From the cell containing the given text, extract its center point as [X, Y] coordinate. 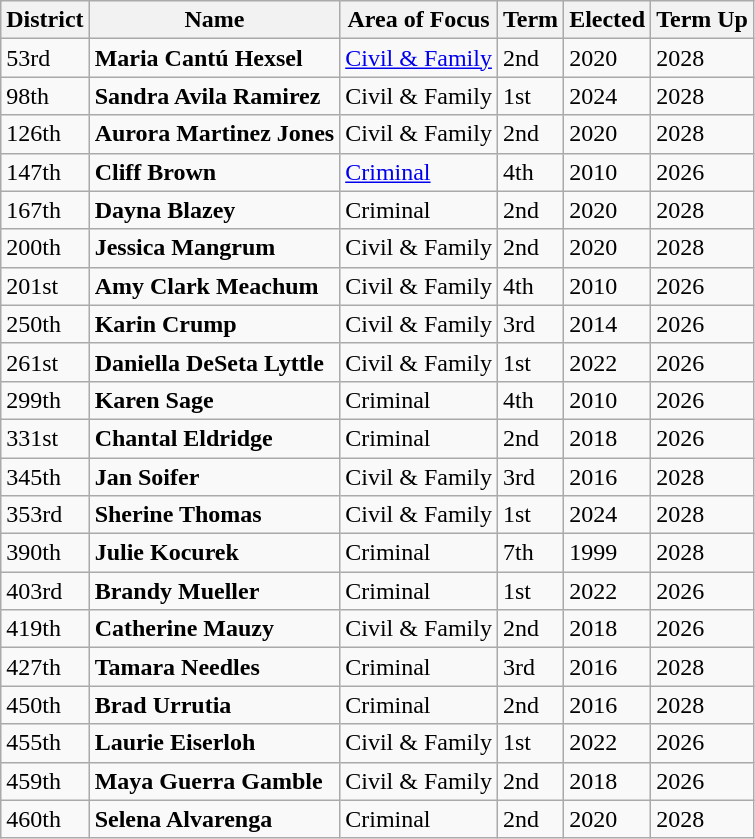
403rd [45, 591]
299th [45, 400]
Name [214, 20]
455th [45, 743]
1999 [608, 553]
459th [45, 781]
District [45, 20]
147th [45, 172]
Daniella DeSeta Lyttle [214, 362]
98th [45, 96]
Sherine Thomas [214, 515]
200th [45, 248]
460th [45, 819]
Jessica Mangrum [214, 248]
Dayna Blazey [214, 210]
Cliff Brown [214, 172]
450th [45, 705]
Maria Cantú Hexsel [214, 58]
Sandra Avila Ramirez [214, 96]
Area of Focus [419, 20]
167th [45, 210]
345th [45, 477]
Laurie Eiserloh [214, 743]
Brad Urrutia [214, 705]
419th [45, 629]
Jan Soifer [214, 477]
Amy Clark Meachum [214, 286]
353rd [45, 515]
331st [45, 438]
390th [45, 553]
Chantal Eldridge [214, 438]
427th [45, 667]
250th [45, 324]
Julie Kocurek [214, 553]
Selena Alvarenga [214, 819]
Term Up [702, 20]
261st [45, 362]
2014 [608, 324]
7th [530, 553]
53rd [45, 58]
Tamara Needles [214, 667]
Aurora Martinez Jones [214, 134]
Term [530, 20]
Karen Sage [214, 400]
Elected [608, 20]
Maya Guerra Gamble [214, 781]
Karin Crump [214, 324]
201st [45, 286]
Brandy Mueller [214, 591]
126th [45, 134]
Catherine Mauzy [214, 629]
